From the cell containing the given text, extract its center point as [X, Y] coordinate. 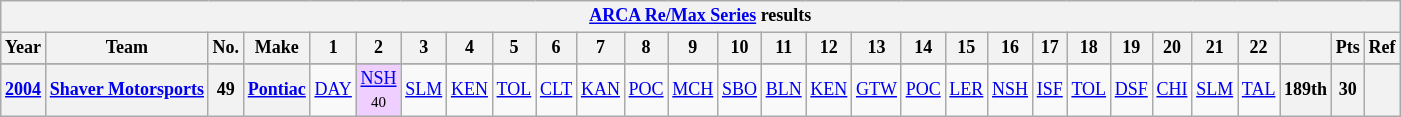
Pontiac [276, 90]
16 [1010, 48]
4 [470, 48]
6 [556, 48]
1 [333, 48]
12 [829, 48]
Ref [1382, 48]
2 [378, 48]
MCH [693, 90]
Year [24, 48]
9 [693, 48]
BLN [784, 90]
DSF [1131, 90]
13 [877, 48]
KAN [601, 90]
CHI [1172, 90]
DAY [333, 90]
NSH [1010, 90]
3 [424, 48]
No. [226, 48]
2004 [24, 90]
21 [1215, 48]
20 [1172, 48]
11 [784, 48]
TAL [1259, 90]
ISF [1050, 90]
5 [514, 48]
Team [126, 48]
19 [1131, 48]
49 [226, 90]
15 [966, 48]
14 [923, 48]
18 [1088, 48]
LER [966, 90]
7 [601, 48]
17 [1050, 48]
ARCA Re/Max Series results [700, 16]
SBO [740, 90]
22 [1259, 48]
Shaver Motorsports [126, 90]
GTW [877, 90]
Make [276, 48]
189th [1306, 90]
10 [740, 48]
30 [1348, 90]
NSH40 [378, 90]
8 [646, 48]
Pts [1348, 48]
CLT [556, 90]
